Return the (x, y) coordinate for the center point of the cell that contains the specified text.  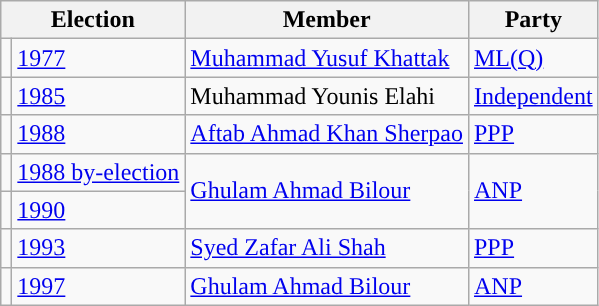
1988 (98, 134)
Muhammad Younis Elahi (327, 96)
1988 by-election (98, 172)
1985 (98, 96)
Syed Zafar Ali Shah (327, 248)
Member (327, 20)
1993 (98, 248)
Election (93, 20)
Aftab Ahmad Khan Sherpao (327, 134)
Muhammad Yusuf Khattak (327, 58)
Party (533, 20)
1990 (98, 210)
1997 (98, 286)
1977 (98, 58)
Independent (533, 96)
ML(Q) (533, 58)
